Scan for the cell matching the given text and deliver its (x, y) coordinate at center. 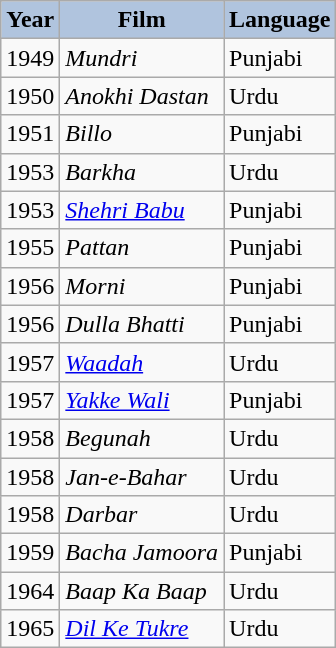
Shehri Babu (142, 210)
Anokhi Dastan (142, 96)
Begunah (142, 438)
Waadah (142, 362)
Language (280, 20)
Dil Ke Tukre (142, 629)
Dulla Bhatti (142, 324)
Darbar (142, 515)
1949 (30, 58)
Bacha Jamoora (142, 553)
Baap Ka Baap (142, 591)
Film (142, 20)
1964 (30, 591)
Morni (142, 286)
1951 (30, 134)
1950 (30, 96)
Pattan (142, 248)
Billo (142, 134)
1965 (30, 629)
Mundri (142, 58)
Jan-e-Bahar (142, 477)
Year (30, 20)
Barkha (142, 172)
Yakke Wali (142, 400)
1959 (30, 553)
1955 (30, 248)
